Provide the [x, y] coordinate of the cell's center where the given text is located.  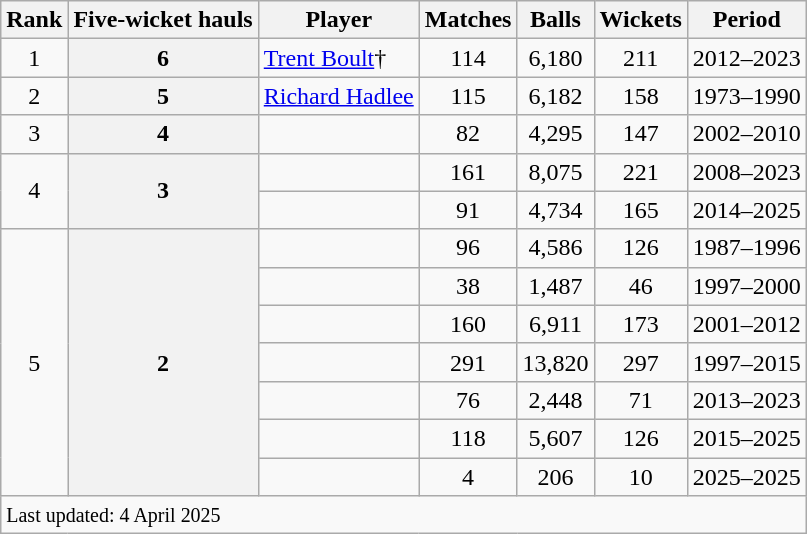
4,295 [556, 134]
Rank [34, 20]
4,586 [556, 248]
161 [468, 172]
1,487 [556, 286]
2012–2023 [746, 58]
71 [640, 400]
173 [640, 324]
13,820 [556, 362]
Five-wicket hauls [163, 20]
2002–2010 [746, 134]
Period [746, 20]
206 [556, 477]
Trent Boult† [338, 58]
114 [468, 58]
6,180 [556, 58]
Player [338, 20]
1987–1996 [746, 248]
297 [640, 362]
Last updated: 4 April 2025 [404, 515]
46 [640, 286]
2025–2025 [746, 477]
38 [468, 286]
118 [468, 438]
165 [640, 210]
1997–2000 [746, 286]
2001–2012 [746, 324]
158 [640, 96]
211 [640, 58]
91 [468, 210]
291 [468, 362]
147 [640, 134]
2013–2023 [746, 400]
76 [468, 400]
Richard Hadlee [338, 96]
Balls [556, 20]
1973–1990 [746, 96]
2014–2025 [746, 210]
2,448 [556, 400]
2015–2025 [746, 438]
10 [640, 477]
221 [640, 172]
8,075 [556, 172]
160 [468, 324]
115 [468, 96]
5,607 [556, 438]
4,734 [556, 210]
82 [468, 134]
6,911 [556, 324]
Wickets [640, 20]
6 [163, 58]
1 [34, 58]
2008–2023 [746, 172]
1997–2015 [746, 362]
Matches [468, 20]
96 [468, 248]
6,182 [556, 96]
